Return the (X, Y) coordinate for the center point of the cell that contains the specified text.  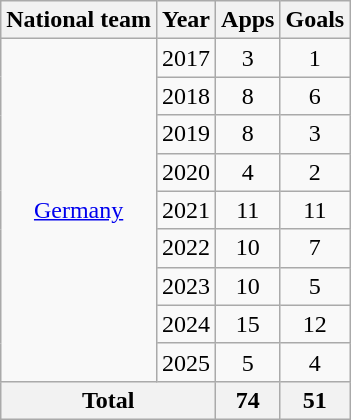
51 (315, 400)
2 (315, 172)
15 (248, 324)
2023 (186, 286)
12 (315, 324)
1 (315, 58)
Germany (79, 210)
Goals (315, 20)
7 (315, 248)
2021 (186, 210)
2025 (186, 362)
2018 (186, 96)
2019 (186, 134)
2020 (186, 172)
74 (248, 400)
Year (186, 20)
2017 (186, 58)
2022 (186, 248)
6 (315, 96)
Total (108, 400)
2024 (186, 324)
National team (79, 20)
Apps (248, 20)
